From the cell containing the given text, extract its center point as [x, y] coordinate. 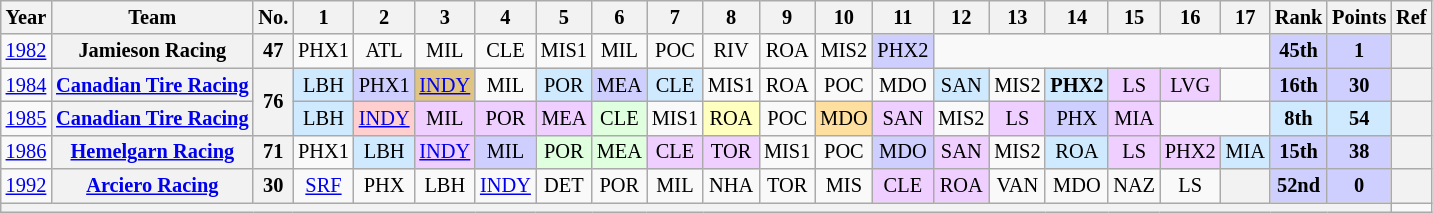
9 [787, 17]
2 [384, 17]
Year [26, 17]
7 [675, 17]
14 [1076, 17]
1982 [26, 51]
SRF [324, 186]
47 [273, 51]
Arciero Racing [152, 186]
13 [1017, 17]
12 [961, 17]
8 [731, 17]
45th [1298, 51]
Team [152, 17]
8th [1298, 118]
Jamieson Racing [152, 51]
RIV [731, 51]
LVG [1190, 85]
1984 [26, 85]
0 [1359, 186]
4 [506, 17]
Points [1359, 17]
VAN [1017, 186]
Ref [1411, 17]
52nd [1298, 186]
1986 [26, 152]
No. [273, 17]
Hemelgarn Racing [152, 152]
76 [273, 102]
54 [1359, 118]
38 [1359, 152]
10 [844, 17]
16th [1298, 85]
15 [1134, 17]
17 [1246, 17]
1985 [26, 118]
71 [273, 152]
15th [1298, 152]
6 [620, 17]
MIS [844, 186]
DET [564, 186]
11 [904, 17]
3 [444, 17]
Rank [1298, 17]
1992 [26, 186]
NHA [731, 186]
16 [1190, 17]
ATL [384, 51]
5 [564, 17]
NAZ [1134, 186]
